Return (x, y) of the center of cell containing provided text 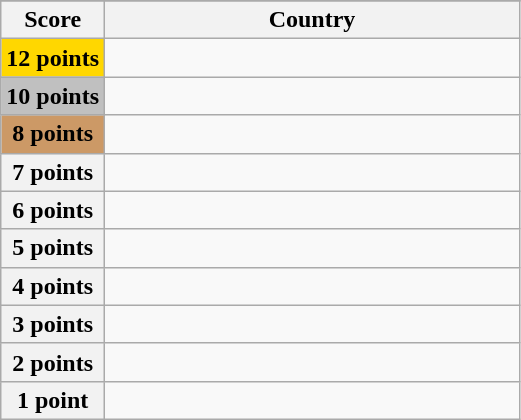
2 points (53, 362)
1 point (53, 400)
12 points (53, 58)
4 points (53, 286)
5 points (53, 248)
Score (53, 20)
6 points (53, 210)
8 points (53, 134)
7 points (53, 172)
10 points (53, 96)
Country (312, 20)
3 points (53, 324)
